Identify which cell holds the provided text, then report its (x, y) central coordinate. 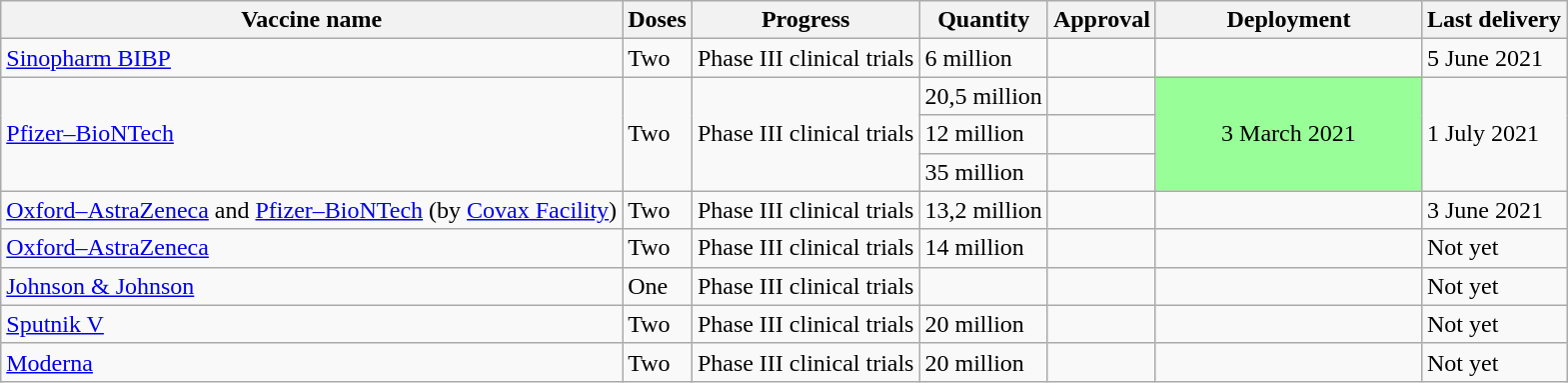
5 June 2021 (1493, 58)
Doses (658, 20)
Oxford–AstraZeneca (312, 248)
12 million (983, 134)
3 June 2021 (1493, 210)
13,2 million (983, 210)
One (658, 286)
Approval (1101, 20)
Oxford–AstraZeneca and Pfizer–BioNTech (by Covax Facility) (312, 210)
Progress (805, 20)
Last delivery (1493, 20)
35 million (983, 172)
Sinopharm BIBP (312, 58)
Moderna (312, 362)
14 million (983, 248)
Quantity (983, 20)
Johnson & Johnson (312, 286)
Pfizer–BioNTech (312, 134)
6 million (983, 58)
Vaccine name (312, 20)
Sputnik V (312, 324)
1 July 2021 (1493, 134)
3 March 2021 (1288, 134)
20,5 million (983, 96)
Deployment (1288, 20)
